Detect which cell encompasses the target text, then output its (x, y) center coordinate. 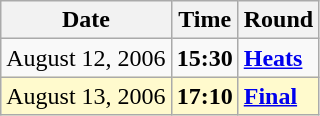
August 12, 2006 (86, 58)
Final (278, 96)
17:10 (204, 96)
Date (86, 20)
August 13, 2006 (86, 96)
Round (278, 20)
Time (204, 20)
Heats (278, 58)
15:30 (204, 58)
